Capture the cell that displays the provided text and extract its (x, y) central coordinate. 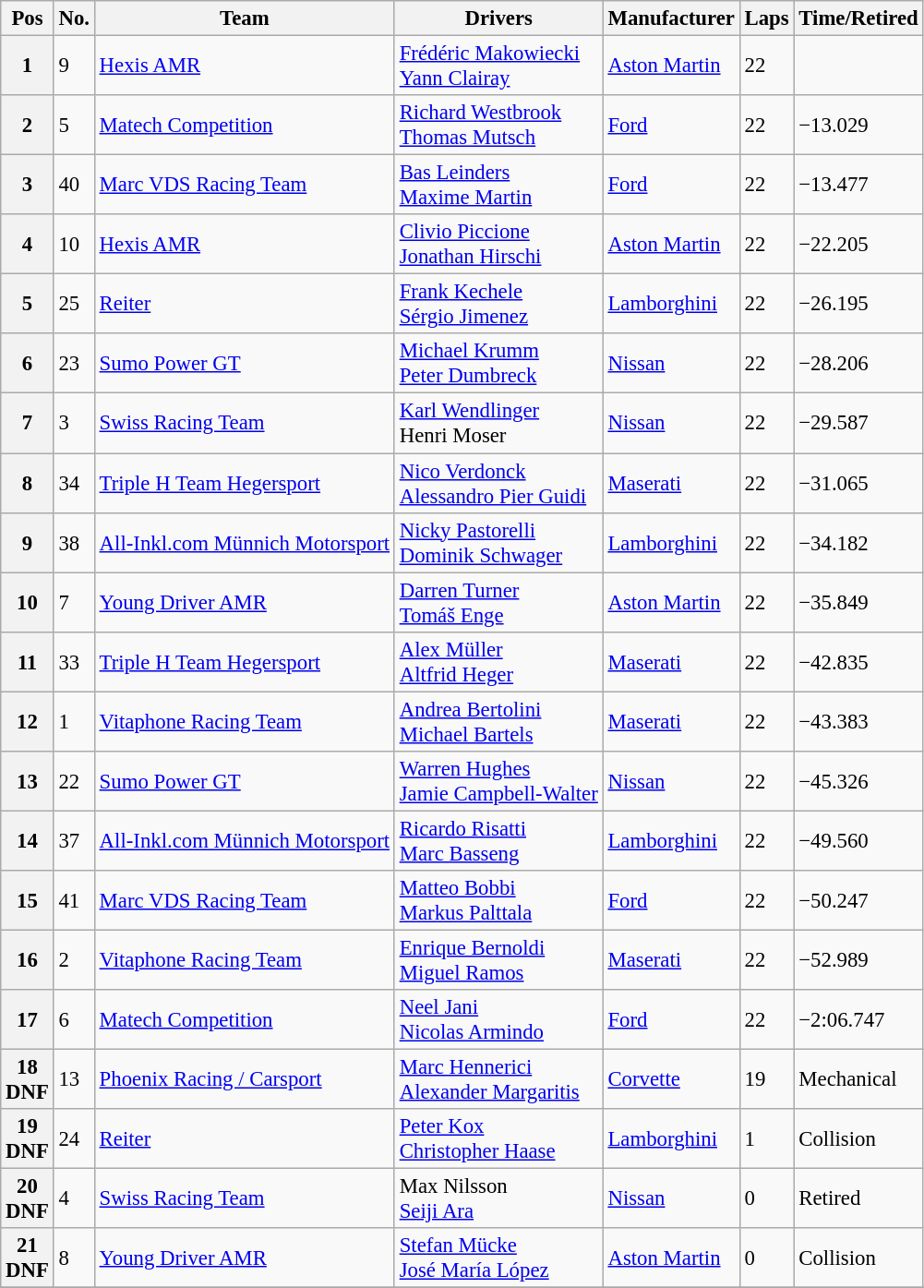
−2:06.747 (858, 1019)
Time/Retired (858, 18)
Laps (766, 18)
40 (74, 185)
−50.247 (858, 901)
37 (74, 840)
Neel Jani Nicolas Armindo (498, 1019)
−26.195 (858, 305)
18DNF (28, 1080)
Frank Kechele Sérgio Jimenez (498, 305)
Corvette (671, 1080)
No. (74, 18)
19DNF (28, 1139)
12 (28, 722)
Clivio Piccione Jonathan Hirschi (498, 244)
Alex Müller Altfrid Heger (498, 661)
−52.989 (858, 960)
33 (74, 661)
−22.205 (858, 244)
Ricardo Risatti Marc Basseng (498, 840)
Manufacturer (671, 18)
34 (74, 484)
−28.206 (858, 364)
25 (74, 305)
Nicky Pastorelli Dominik Schwager (498, 543)
−42.835 (858, 661)
−35.849 (858, 602)
Marc Hennerici Alexander Margaritis (498, 1080)
Stefan Mücke José María López (498, 1258)
19 (766, 1080)
Darren Turner Tomáš Enge (498, 602)
−13.029 (858, 126)
Enrique Bernoldi Miguel Ramos (498, 960)
Peter Kox Christopher Haase (498, 1139)
−34.182 (858, 543)
−43.383 (858, 722)
Phoenix Racing / Carsport (244, 1080)
Max Nilsson Seiji Ara (498, 1198)
23 (74, 364)
Team (244, 18)
38 (74, 543)
24 (74, 1139)
Warren Hughes Jamie Campbell-Walter (498, 781)
Retired (858, 1198)
11 (28, 661)
−49.560 (858, 840)
Michael Krumm Peter Dumbreck (498, 364)
−45.326 (858, 781)
Karl Wendlinger Henri Moser (498, 423)
−31.065 (858, 484)
Andrea Bertolini Michael Bartels (498, 722)
15 (28, 901)
21DNF (28, 1258)
Bas Leinders Maxime Martin (498, 185)
Matteo Bobbi Markus Palttala (498, 901)
−13.477 (858, 185)
Drivers (498, 18)
Pos (28, 18)
−29.587 (858, 423)
Mechanical (858, 1080)
Richard Westbrook Thomas Mutsch (498, 126)
Nico Verdonck Alessandro Pier Guidi (498, 484)
41 (74, 901)
Frédéric Makowiecki Yann Clairay (498, 66)
16 (28, 960)
14 (28, 840)
17 (28, 1019)
20DNF (28, 1198)
